From the cell containing the given text, extract its center point as (x, y) coordinate. 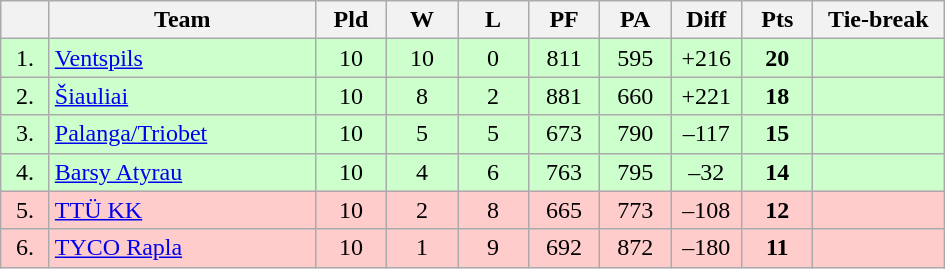
–180 (706, 248)
881 (564, 96)
673 (564, 134)
Barsy Atyrau (182, 172)
Palanga/Triobet (182, 134)
15 (778, 134)
+216 (706, 58)
795 (636, 172)
L (494, 20)
+221 (706, 96)
20 (778, 58)
14 (778, 172)
6 (494, 172)
595 (636, 58)
Ventspils (182, 58)
Diff (706, 20)
5. (26, 210)
660 (636, 96)
–117 (706, 134)
18 (778, 96)
1. (26, 58)
6. (26, 248)
Pts (778, 20)
PF (564, 20)
Šiauliai (182, 96)
Team (182, 20)
PA (636, 20)
2. (26, 96)
12 (778, 210)
Pld (350, 20)
4. (26, 172)
TYCO Rapla (182, 248)
773 (636, 210)
TTÜ KK (182, 210)
W (422, 20)
–108 (706, 210)
11 (778, 248)
872 (636, 248)
665 (564, 210)
1 (422, 248)
0 (494, 58)
811 (564, 58)
3. (26, 134)
763 (564, 172)
Tie-break (878, 20)
4 (422, 172)
790 (636, 134)
–32 (706, 172)
692 (564, 248)
9 (494, 248)
